Search for the cell housing the specified text and yield its (x, y) center coordinate. 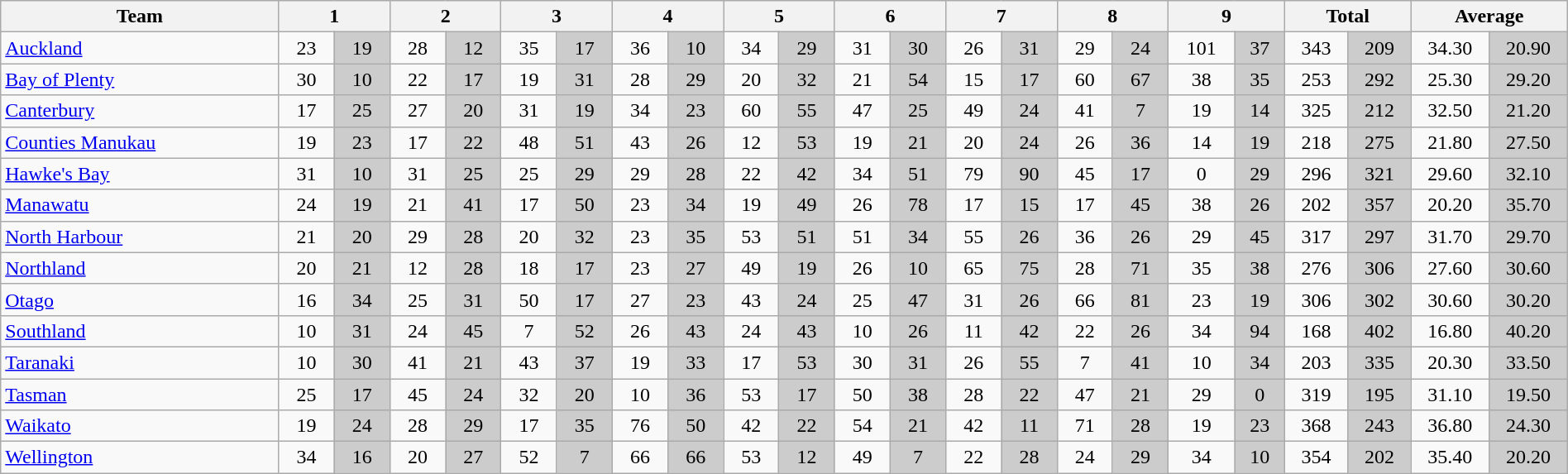
29.60 (1450, 174)
75 (1029, 268)
325 (1316, 111)
Otago (140, 299)
North Harbour (140, 237)
292 (1379, 79)
Bay of Plenty (140, 79)
Hawke's Bay (140, 174)
5 (779, 17)
32.50 (1450, 111)
76 (640, 426)
25.30 (1450, 79)
Auckland (140, 48)
Team (140, 17)
209 (1379, 48)
4 (667, 17)
402 (1379, 331)
35.40 (1450, 457)
Southland (140, 331)
Counties Manukau (140, 142)
27.60 (1450, 268)
317 (1316, 237)
19.50 (1528, 395)
276 (1316, 268)
9 (1226, 17)
6 (890, 17)
36.80 (1450, 426)
218 (1316, 142)
354 (1316, 457)
27.50 (1528, 142)
67 (1140, 79)
48 (529, 142)
343 (1316, 48)
296 (1316, 174)
1 (334, 17)
Canterbury (140, 111)
Tasman (140, 395)
Northland (140, 268)
Waikato (140, 426)
79 (974, 174)
21.80 (1450, 142)
20.90 (1528, 48)
3 (557, 17)
302 (1379, 299)
20.30 (1450, 362)
78 (918, 205)
253 (1316, 79)
34.30 (1450, 48)
16.80 (1450, 331)
297 (1379, 237)
2 (445, 17)
Total (1348, 17)
33.50 (1528, 362)
94 (1260, 331)
31.70 (1450, 237)
168 (1316, 331)
319 (1316, 395)
65 (974, 268)
212 (1379, 111)
Taranaki (140, 362)
90 (1029, 174)
Wellington (140, 457)
203 (1316, 362)
81 (1140, 299)
29.20 (1528, 79)
8 (1112, 17)
101 (1201, 48)
335 (1379, 362)
40.20 (1528, 331)
35.70 (1528, 205)
24.30 (1528, 426)
31.10 (1450, 395)
195 (1379, 395)
21.20 (1528, 111)
33 (696, 362)
Manawatu (140, 205)
321 (1379, 174)
30.20 (1528, 299)
368 (1316, 426)
Average (1489, 17)
243 (1379, 426)
275 (1379, 142)
32.10 (1528, 174)
29.70 (1528, 237)
357 (1379, 205)
18 (529, 268)
